Detect which cell encompasses the target text, then output its [X, Y] center coordinate. 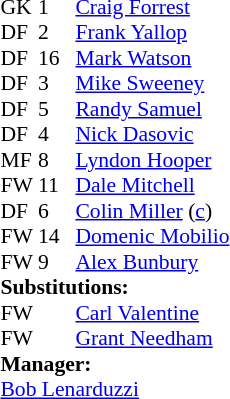
14 [57, 237]
2 [57, 33]
Randy Samuel [152, 109]
4 [57, 135]
9 [57, 262]
Dale Mitchell [152, 185]
Mike Sweeney [152, 83]
Colin Miller (c) [152, 211]
Carl Valentine [152, 313]
Lyndon Hooper [152, 160]
6 [57, 211]
Alex Bunbury [152, 262]
5 [57, 109]
Substitutions: [114, 287]
Manager: [114, 364]
11 [57, 185]
Grant Needham [152, 339]
16 [57, 58]
Domenic Mobilio [152, 237]
Mark Watson [152, 58]
MF [19, 160]
8 [57, 160]
Frank Yallop [152, 33]
Nick Dasovic [152, 135]
3 [57, 83]
